Locate the cell with the specified text and output its [x, y] center coordinate. 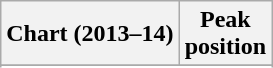
Peakposition [225, 34]
Chart (2013–14) [90, 34]
